Detect which cell encompasses the target text, then output its (x, y) center coordinate. 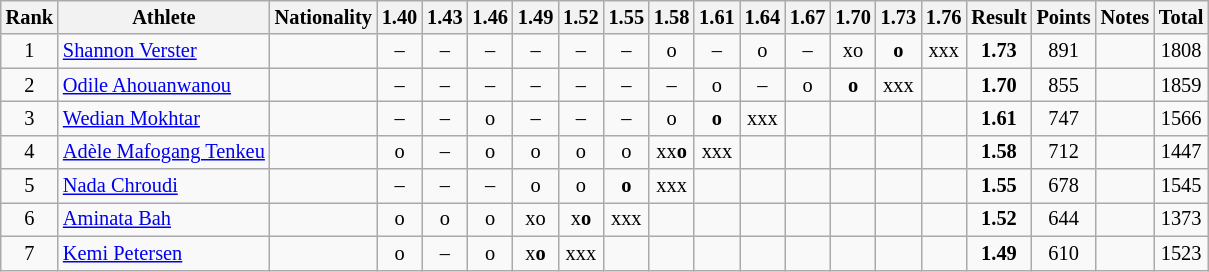
747 (1064, 118)
xxo (672, 152)
1373 (1181, 219)
712 (1064, 152)
678 (1064, 186)
Wedian Mokhtar (164, 118)
1.76 (944, 17)
1523 (1181, 253)
2 (30, 85)
Adèle Mafogang Tenkeu (164, 152)
7 (30, 253)
Points (1064, 17)
1447 (1181, 152)
1.64 (762, 17)
855 (1064, 85)
Result (998, 17)
Total (1181, 17)
1 (30, 51)
644 (1064, 219)
Rank (30, 17)
Notes (1125, 17)
3 (30, 118)
1859 (1181, 85)
Nationality (324, 17)
Shannon Verster (164, 51)
Kemi Petersen (164, 253)
Athlete (164, 17)
Odile Ahouanwanou (164, 85)
1566 (1181, 118)
Aminata Bah (164, 219)
610 (1064, 253)
1.67 (808, 17)
1545 (1181, 186)
1.43 (444, 17)
4 (30, 152)
1.46 (490, 17)
5 (30, 186)
Nada Chroudi (164, 186)
1808 (1181, 51)
6 (30, 219)
891 (1064, 51)
1.40 (400, 17)
